Determine the (x, y) coordinate at the center of the cell enclosing the given text.  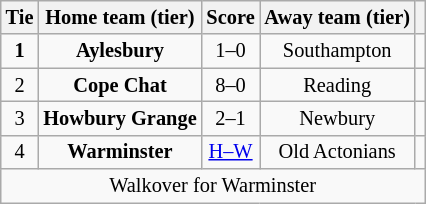
Cope Chat (120, 85)
Southampton (338, 51)
2–1 (231, 118)
Reading (338, 85)
Howbury Grange (120, 118)
1–0 (231, 51)
4 (20, 152)
2 (20, 85)
Score (231, 17)
8–0 (231, 85)
Old Actonians (338, 152)
H–W (231, 152)
Home team (tier) (120, 17)
Newbury (338, 118)
Warminster (120, 152)
3 (20, 118)
Away team (tier) (338, 17)
Walkover for Warminster (213, 186)
1 (20, 51)
Aylesbury (120, 51)
Tie (20, 17)
